Find where the given text appears and provide that cell's center as [x, y] coordinate. 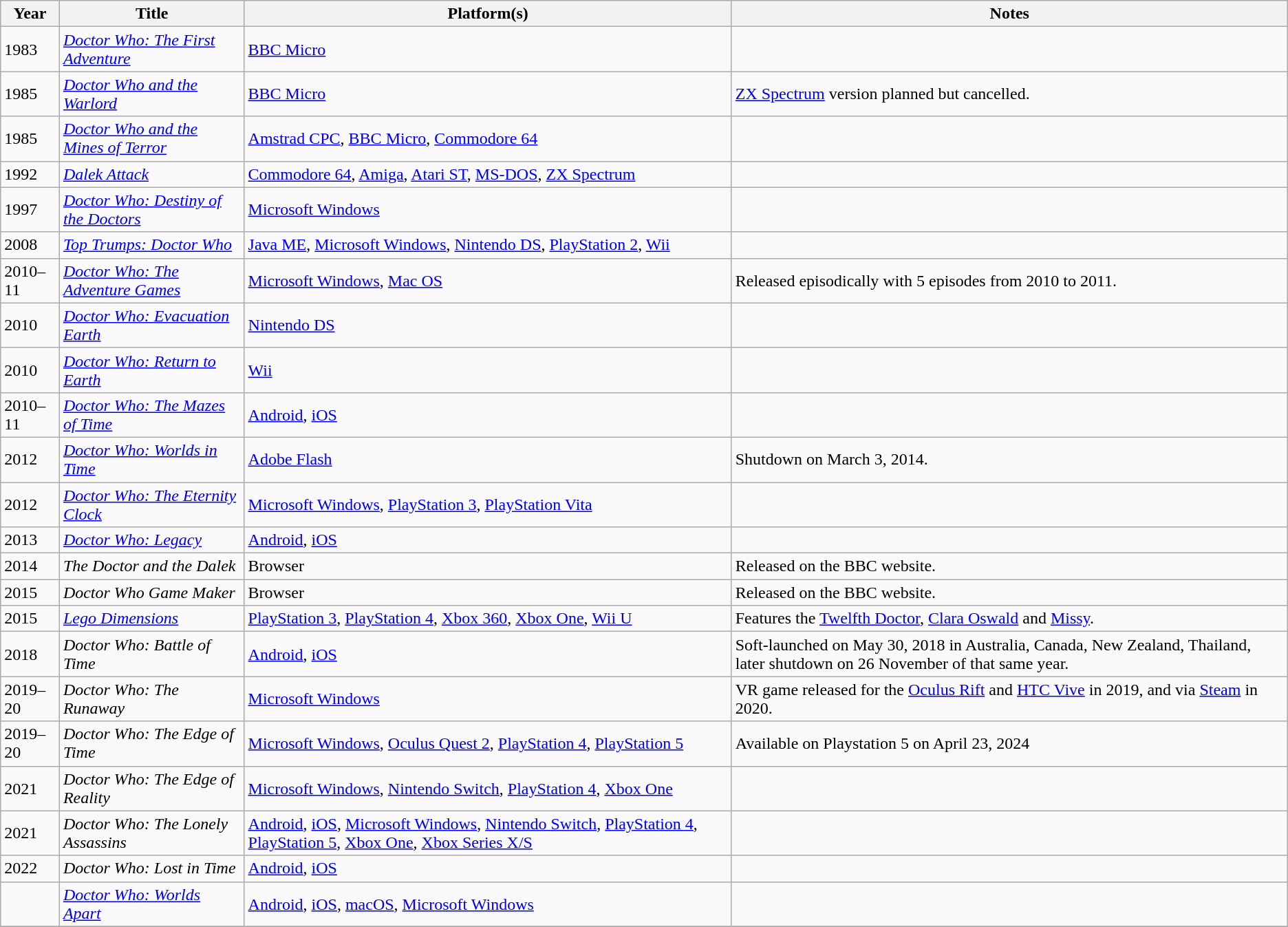
2013 [30, 540]
2022 [30, 869]
Soft-launched on May 30, 2018 in Australia, Canada, New Zealand, Thailand, later shutdown on 26 November of that same year. [1009, 654]
Lego Dimensions [151, 619]
Amstrad CPC, BBC Micro, Commodore 64 [488, 139]
Dalek Attack [151, 174]
Nintendo DS [488, 325]
Doctor Who: The Eternity Clock [151, 504]
Doctor Who and the Warlord [151, 94]
Doctor Who: The Edge of Reality [151, 789]
Released episodically with 5 episodes from 2010 to 2011. [1009, 281]
Android, iOS, macOS, Microsoft Windows [488, 904]
PlayStation 3, PlayStation 4, Xbox 360, Xbox One, Wii U [488, 619]
Adobe Flash [488, 460]
Shutdown on March 3, 2014. [1009, 460]
Features the Twelfth Doctor, Clara Oswald and Missy. [1009, 619]
Doctor Who: The Edge of Time [151, 743]
Wii [488, 370]
Doctor Who: Destiny of the Doctors [151, 209]
VR game released for the Oculus Rift and HTC Vive in 2019, and via Steam in 2020. [1009, 699]
Doctor Who: The Lonely Assassins [151, 833]
Available on Playstation 5 on April 23, 2024 [1009, 743]
Microsoft Windows, Oculus Quest 2, PlayStation 4, PlayStation 5 [488, 743]
Commodore 64, Amiga, Atari ST, MS-DOS, ZX Spectrum [488, 174]
Doctor Who: The Runaway [151, 699]
Doctor Who: Legacy [151, 540]
2014 [30, 566]
Platform(s) [488, 14]
Doctor Who: Lost in Time [151, 869]
Microsoft Windows, Nintendo Switch, PlayStation 4, Xbox One [488, 789]
Java ME, Microsoft Windows, Nintendo DS, PlayStation 2, Wii [488, 245]
The Doctor and the Dalek [151, 566]
Microsoft Windows, Mac OS [488, 281]
Notes [1009, 14]
1983 [30, 50]
Android, iOS, Microsoft Windows, Nintendo Switch, PlayStation 4, PlayStation 5, Xbox One, Xbox Series X/S [488, 833]
Top Trumps: Doctor Who [151, 245]
2018 [30, 654]
Doctor Who: The Mazes of Time [151, 414]
1992 [30, 174]
Doctor Who: The First Adventure [151, 50]
Year [30, 14]
ZX Spectrum version planned but cancelled. [1009, 94]
Doctor Who: Evacuation Earth [151, 325]
Doctor Who: Return to Earth [151, 370]
Doctor Who Game Maker [151, 593]
Microsoft Windows, PlayStation 3, PlayStation Vita [488, 504]
Doctor Who: Worlds Apart [151, 904]
Doctor Who and the Mines of Terror [151, 139]
1997 [30, 209]
Title [151, 14]
2008 [30, 245]
Doctor Who: Worlds in Time [151, 460]
Doctor Who: The Adventure Games [151, 281]
Doctor Who: Battle of Time [151, 654]
